Scan for the cell matching the given text and deliver its (x, y) coordinate at center. 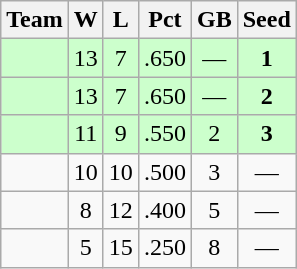
12 (120, 210)
Team (35, 20)
.550 (164, 134)
1 (266, 58)
GB (214, 20)
11 (86, 134)
Seed (266, 20)
.400 (164, 210)
.500 (164, 172)
Pct (164, 20)
L (120, 20)
9 (120, 134)
15 (120, 248)
W (86, 20)
.250 (164, 248)
